Capture the cell that displays the provided text and extract its (x, y) central coordinate. 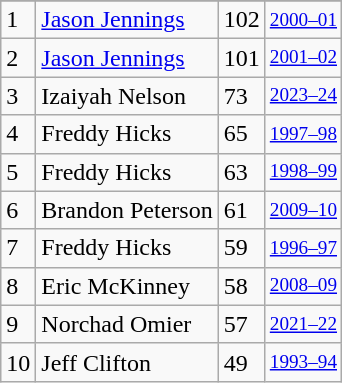
102 (242, 20)
Jeff Clifton (127, 362)
2021–22 (303, 324)
1996–97 (303, 248)
2 (18, 58)
Norchad Omier (127, 324)
6 (18, 210)
5 (18, 172)
10 (18, 362)
8 (18, 286)
2008–09 (303, 286)
2001–02 (303, 58)
59 (242, 248)
9 (18, 324)
Eric McKinney (127, 286)
63 (242, 172)
58 (242, 286)
4 (18, 134)
1 (18, 20)
2023–24 (303, 96)
73 (242, 96)
3 (18, 96)
1998–99 (303, 172)
101 (242, 58)
61 (242, 210)
7 (18, 248)
57 (242, 324)
Brandon Peterson (127, 210)
2000–01 (303, 20)
2009–10 (303, 210)
49 (242, 362)
65 (242, 134)
1997–98 (303, 134)
Izaiyah Nelson (127, 96)
1993–94 (303, 362)
